Identify which cell holds the provided text, then report its [X, Y] central coordinate. 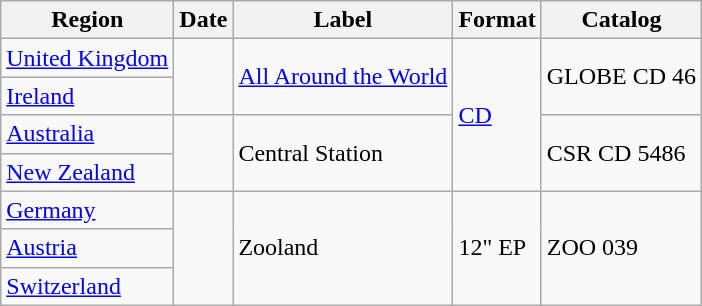
Australia [88, 134]
Austria [88, 248]
New Zealand [88, 172]
Label [343, 20]
All Around the World [343, 77]
CSR CD 5486 [621, 153]
Ireland [88, 96]
Switzerland [88, 286]
Format [497, 20]
Germany [88, 210]
Central Station [343, 153]
ZOO 039 [621, 248]
Date [204, 20]
GLOBE CD 46 [621, 77]
Region [88, 20]
United Kingdom [88, 58]
12" EP [497, 248]
CD [497, 115]
Catalog [621, 20]
Zooland [343, 248]
